For the text-containing cell, return its midpoint in [x, y] coordinate format. 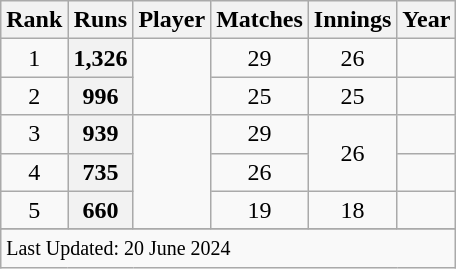
735 [100, 172]
996 [100, 96]
Last Updated: 20 June 2024 [228, 248]
939 [100, 134]
Runs [100, 20]
1 [34, 58]
660 [100, 210]
5 [34, 210]
19 [260, 210]
Matches [260, 20]
Rank [34, 20]
4 [34, 172]
Player [172, 20]
Year [426, 20]
3 [34, 134]
1,326 [100, 58]
Innings [352, 20]
18 [352, 210]
2 [34, 96]
